Extract the [x, y] coordinate from the center of the cell holding the provided text.  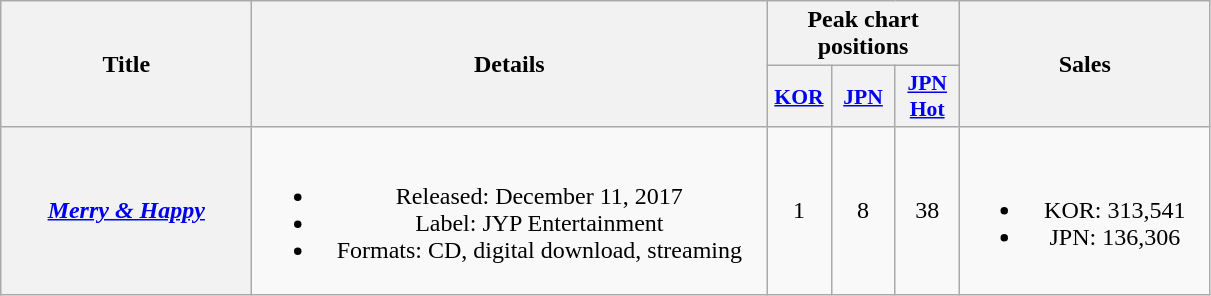
KOR [799, 96]
Peak chart positions [863, 34]
Title [126, 64]
Details [510, 64]
Merry & Happy [126, 210]
8 [863, 210]
KOR: 313,541JPN: 136,306 [1084, 210]
38 [927, 210]
JPN [863, 96]
Sales [1084, 64]
JPN Hot [927, 96]
Released: December 11, 2017Label: JYP EntertainmentFormats: CD, digital download, streaming [510, 210]
1 [799, 210]
